Detect which cell encompasses the target text, then output its (x, y) center coordinate. 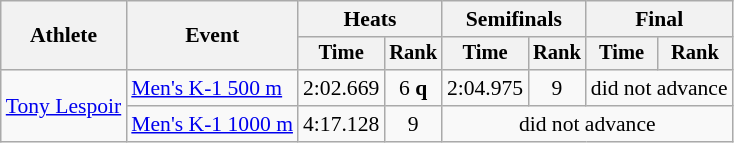
Men's K-1 1000 m (212, 124)
Tony Lespoir (64, 106)
6 q (413, 88)
Event (212, 36)
Athlete (64, 36)
4:17.128 (341, 124)
Heats (370, 19)
Semifinals (514, 19)
Men's K-1 500 m (212, 88)
Final (660, 19)
2:02.669 (341, 88)
2:04.975 (485, 88)
